Determine the (X, Y) coordinate at the center of the cell enclosing the given text.  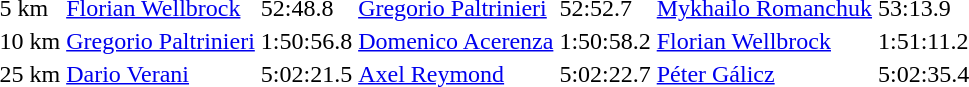
Domenico Acerenza (456, 41)
1:50:58.2 (605, 41)
1:50:56.8 (306, 41)
Gregorio Paltrinieri (161, 41)
Florian Wellbrock (764, 41)
